Scan for the cell matching the given text and deliver its [x, y] coordinate at center. 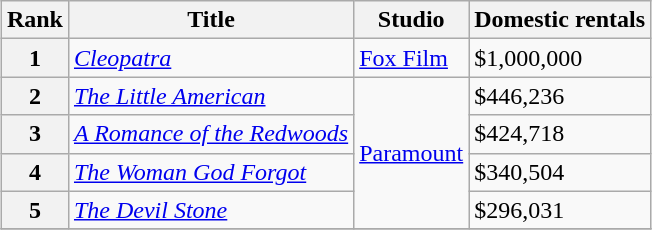
$340,504 [560, 172]
4 [34, 172]
Domestic rentals [560, 20]
Fox Film [412, 58]
1 [34, 58]
Cleopatra [210, 58]
$446,236 [560, 96]
Studio [412, 20]
The Woman God Forgot [210, 172]
Paramount [412, 153]
The Little American [210, 96]
Rank [34, 20]
Title [210, 20]
5 [34, 210]
The Devil Stone [210, 210]
$424,718 [560, 134]
2 [34, 96]
3 [34, 134]
A Romance of the Redwoods [210, 134]
$296,031 [560, 210]
$1,000,000 [560, 58]
